Return the (X, Y) coordinate for the center point of the cell that contains the specified text.  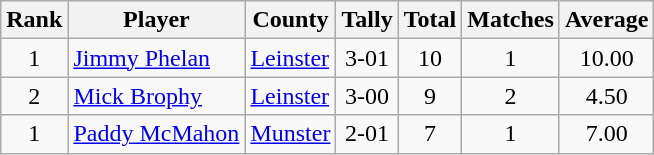
Jimmy Phelan (156, 58)
3-00 (367, 96)
10 (430, 58)
9 (430, 96)
Munster (290, 134)
Player (156, 20)
Matches (511, 20)
7 (430, 134)
3-01 (367, 58)
Total (430, 20)
Rank (34, 20)
10.00 (606, 58)
Mick Brophy (156, 96)
4.50 (606, 96)
2-01 (367, 134)
County (290, 20)
Paddy McMahon (156, 134)
Tally (367, 20)
7.00 (606, 134)
Average (606, 20)
